Find where the given text appears and provide that cell's center as [X, Y] coordinate. 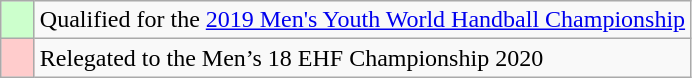
Qualified for the 2019 Men's Youth World Handball Championship [362, 20]
Relegated to the Men’s 18 EHF Championship 2020 [362, 58]
